Extract the (X, Y) coordinate from the center of the cell holding the provided text.  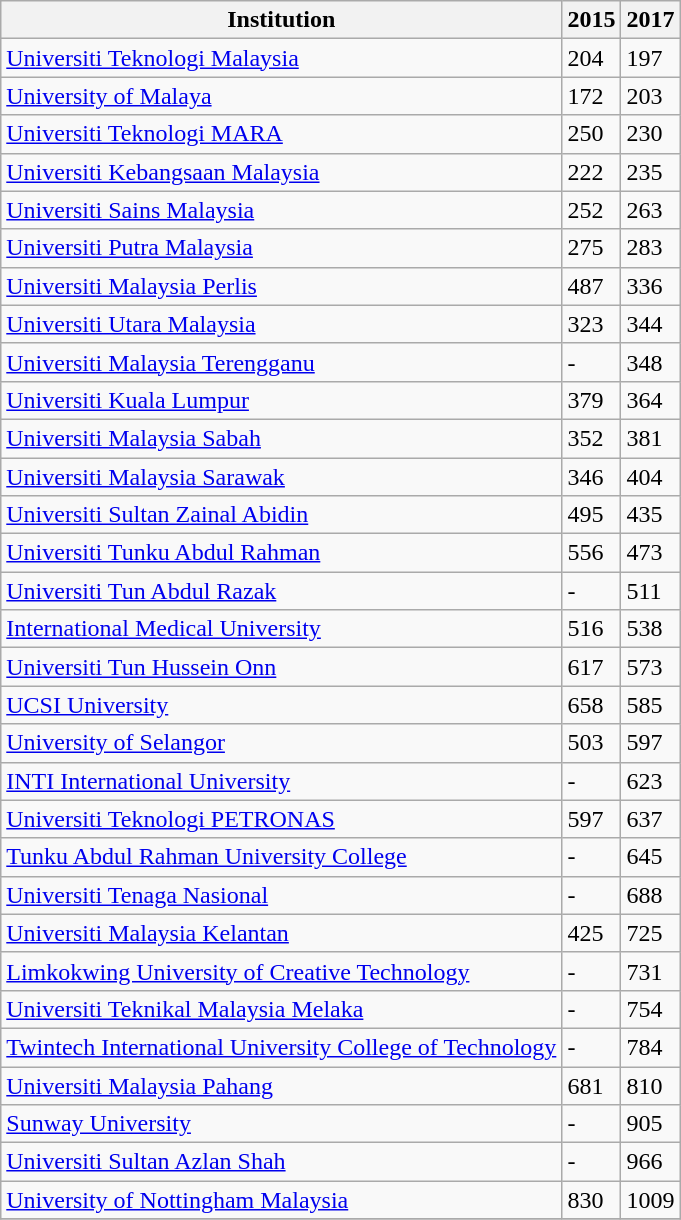
283 (650, 248)
538 (650, 629)
252 (592, 210)
2017 (650, 20)
250 (592, 134)
Universiti Malaysia Sarawak (282, 477)
681 (592, 1085)
511 (650, 591)
623 (650, 781)
348 (650, 362)
379 (592, 400)
585 (650, 705)
235 (650, 172)
556 (592, 553)
754 (650, 1009)
203 (650, 96)
263 (650, 210)
222 (592, 172)
Limkokwing University of Creative Technology (282, 971)
Universiti Malaysia Pahang (282, 1085)
966 (650, 1162)
830 (592, 1200)
Tunku Abdul Rahman University College (282, 857)
617 (592, 667)
573 (650, 667)
Universiti Malaysia Kelantan (282, 933)
784 (650, 1047)
435 (650, 515)
INTI International University (282, 781)
688 (650, 895)
Twintech International University College of Technology (282, 1047)
Universiti Kebangsaan Malaysia (282, 172)
University of Malaya (282, 96)
Universiti Malaysia Terengganu (282, 362)
323 (592, 324)
International Medical University (282, 629)
University of Selangor (282, 743)
Universiti Tenaga Nasional (282, 895)
364 (650, 400)
404 (650, 477)
Universiti Sultan Azlan Shah (282, 1162)
637 (650, 819)
197 (650, 58)
810 (650, 1085)
725 (650, 933)
473 (650, 553)
Universiti Tun Abdul Razak (282, 591)
Universiti Malaysia Sabah (282, 438)
Universiti Sains Malaysia (282, 210)
Universiti Malaysia Perlis (282, 286)
University of Nottingham Malaysia (282, 1200)
172 (592, 96)
Universiti Kuala Lumpur (282, 400)
503 (592, 743)
Universiti Sultan Zainal Abidin (282, 515)
Universiti Putra Malaysia (282, 248)
Universiti Tun Hussein Onn (282, 667)
645 (650, 857)
Institution (282, 20)
275 (592, 248)
381 (650, 438)
Universiti Teknikal Malaysia Melaka (282, 1009)
495 (592, 515)
425 (592, 933)
346 (592, 477)
344 (650, 324)
Sunway University (282, 1124)
Universiti Utara Malaysia (282, 324)
352 (592, 438)
Universiti Teknologi PETRONAS (282, 819)
230 (650, 134)
UCSI University (282, 705)
905 (650, 1124)
Universiti Tunku Abdul Rahman (282, 553)
1009 (650, 1200)
Universiti Teknologi MARA (282, 134)
487 (592, 286)
336 (650, 286)
2015 (592, 20)
204 (592, 58)
Universiti Teknologi Malaysia (282, 58)
516 (592, 629)
658 (592, 705)
731 (650, 971)
